Find where the given text appears and provide that cell's center as [x, y] coordinate. 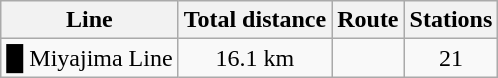
Total distance [255, 20]
21 [451, 58]
Line [90, 20]
16.1 km [255, 58]
Stations [451, 20]
█ Miyajima Line [90, 58]
Route [368, 20]
